From the cell containing the given text, extract its center point as (x, y) coordinate. 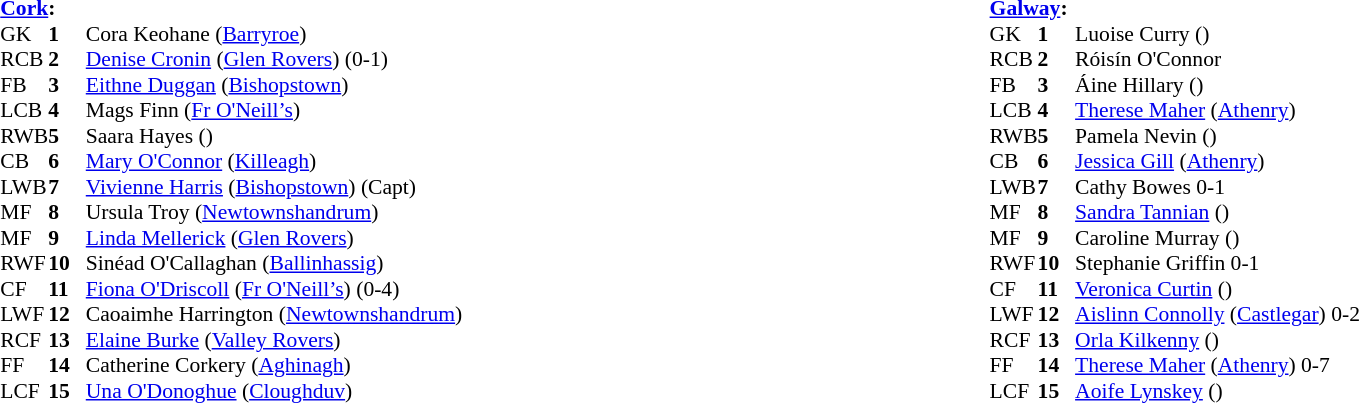
Eithne Duggan (Bishopstown) (274, 85)
Vivienne Harris (Bishopstown) (Capt) (274, 187)
Elaine Burke (Valley Rovers) (274, 340)
Mary O'Connor (Killeagh) (274, 161)
Cora Keohane (Barryroe) (274, 34)
Catherine Corkery (Aghinagh) (274, 365)
Denise Cronin (Glen Rovers) (0-1) (274, 59)
Ursula Troy (Newtownshandrum) (274, 213)
Fiona O'Driscoll (Fr O'Neill’s) (0-4) (274, 289)
Sinéad O'Callaghan (Ballinhassig) (274, 263)
Mags Finn (Fr O'Neill’s) (274, 111)
Caoaimhe Harrington (Newtownshandrum) (274, 315)
Saara Hayes () (274, 136)
Linda Mellerick (Glen Rovers) (274, 238)
